Return [x, y] of the center of cell containing provided text 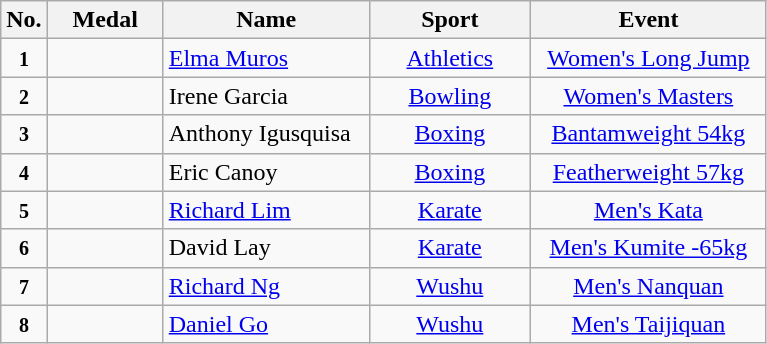
Irene Garcia [266, 96]
3 [24, 134]
Bantamweight 54kg [648, 134]
1 [24, 58]
Men's Kumite -65kg [648, 248]
4 [24, 172]
Featherweight 57kg [648, 172]
Medal [105, 20]
No. [24, 20]
Event [648, 20]
Athletics [450, 58]
Women's Masters [648, 96]
7 [24, 286]
Richard Lim [266, 210]
Men's Taijiquan [648, 324]
Name [266, 20]
8 [24, 324]
2 [24, 96]
Women's Long Jump [648, 58]
Eric Canoy [266, 172]
David Lay [266, 248]
6 [24, 248]
Richard Ng [266, 286]
Sport [450, 20]
Anthony Igusquisa [266, 134]
Men's Kata [648, 210]
Men's Nanquan [648, 286]
Elma Muros [266, 58]
Daniel Go [266, 324]
Bowling [450, 96]
5 [24, 210]
